For the text-containing cell, return its midpoint in (X, Y) coordinate format. 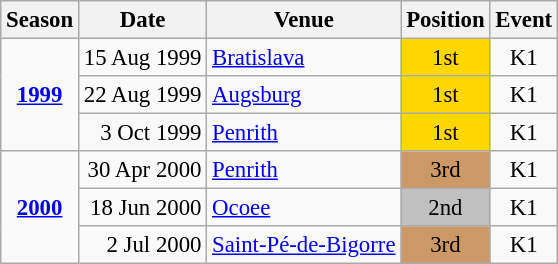
Venue (304, 20)
2000 (40, 208)
Date (142, 20)
Augsburg (304, 95)
30 Apr 2000 (142, 170)
Event (524, 20)
Saint-Pé-de-Bigorre (304, 245)
Bratislava (304, 58)
Season (40, 20)
22 Aug 1999 (142, 95)
2 Jul 2000 (142, 245)
2nd (446, 208)
Ocoee (304, 208)
15 Aug 1999 (142, 58)
3 Oct 1999 (142, 133)
18 Jun 2000 (142, 208)
1999 (40, 96)
Position (446, 20)
